Identify which cell holds the provided text, then report its [X, Y] central coordinate. 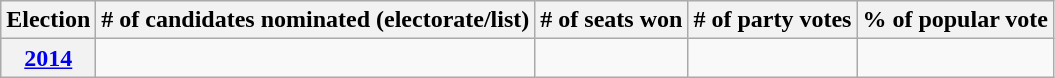
2014 [48, 58]
# of candidates nominated (electorate/list) [316, 20]
% of popular vote [956, 20]
# of seats won [612, 20]
# of party votes [772, 20]
Election [48, 20]
